For the text-containing cell, return its midpoint in [x, y] coordinate format. 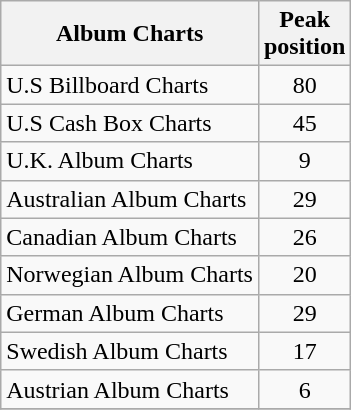
80 [304, 85]
Album Charts [130, 34]
6 [304, 389]
U.S Billboard Charts [130, 85]
17 [304, 351]
Swedish Album Charts [130, 351]
26 [304, 237]
German Album Charts [130, 313]
U.K. Album Charts [130, 161]
Norwegian Album Charts [130, 275]
45 [304, 123]
Peakposition [304, 34]
Austrian Album Charts [130, 389]
U.S Cash Box Charts [130, 123]
20 [304, 275]
9 [304, 161]
Canadian Album Charts [130, 237]
Australian Album Charts [130, 199]
